Identify which cell holds the provided text, then report its (X, Y) central coordinate. 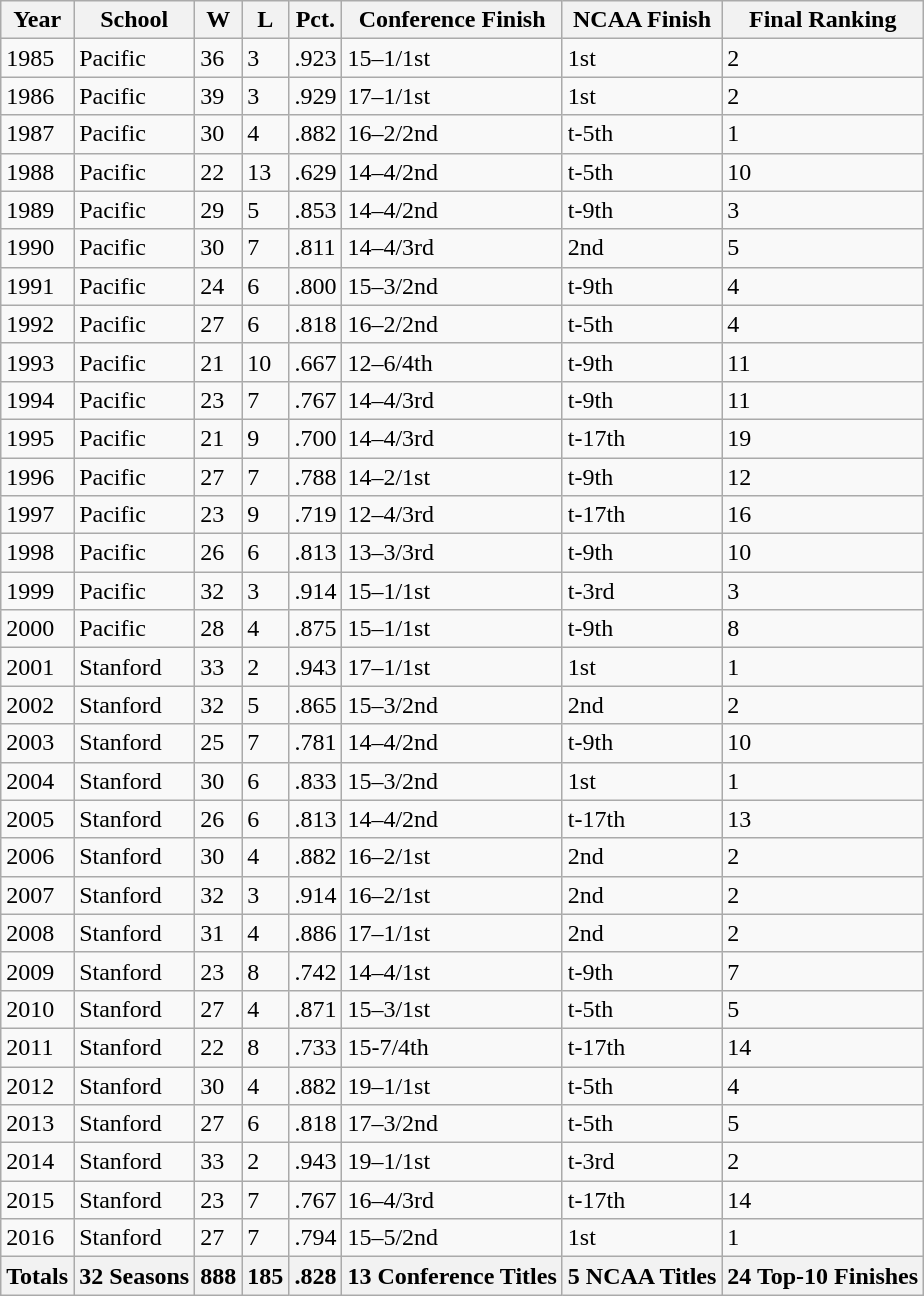
185 (266, 1276)
2004 (38, 781)
28 (218, 629)
13–3/3rd (452, 553)
24 (218, 286)
2016 (38, 1238)
24 Top-10 Finishes (823, 1276)
.781 (316, 743)
Totals (38, 1276)
1997 (38, 515)
Conference Finish (452, 20)
36 (218, 58)
14–4/1st (452, 971)
17–3/2nd (452, 1124)
.833 (316, 781)
.871 (316, 1009)
.875 (316, 629)
12–6/4th (452, 362)
32 Seasons (134, 1276)
.865 (316, 705)
13 Conference Titles (452, 1276)
12–4/3rd (452, 515)
Pct. (316, 20)
1996 (38, 477)
39 (218, 96)
.700 (316, 438)
.667 (316, 362)
2012 (38, 1085)
31 (218, 933)
16–4/3rd (452, 1200)
15-7/4th (452, 1047)
14–2/1st (452, 477)
.742 (316, 971)
12 (823, 477)
School (134, 20)
1993 (38, 362)
2005 (38, 819)
2006 (38, 857)
.733 (316, 1047)
25 (218, 743)
2014 (38, 1162)
.923 (316, 58)
888 (218, 1276)
2000 (38, 629)
NCAA Finish (642, 20)
L (266, 20)
Final Ranking (823, 20)
19 (823, 438)
2010 (38, 1009)
1987 (38, 134)
1992 (38, 324)
1995 (38, 438)
1990 (38, 248)
1998 (38, 553)
.853 (316, 210)
.800 (316, 286)
5 NCAA Titles (642, 1276)
29 (218, 210)
2001 (38, 667)
2007 (38, 895)
1994 (38, 400)
2015 (38, 1200)
2003 (38, 743)
.788 (316, 477)
1988 (38, 172)
15–3/1st (452, 1009)
2011 (38, 1047)
Year (38, 20)
.929 (316, 96)
1999 (38, 591)
2008 (38, 933)
.886 (316, 933)
2002 (38, 705)
.719 (316, 515)
2009 (38, 971)
1986 (38, 96)
.794 (316, 1238)
W (218, 20)
15–5/2nd (452, 1238)
.629 (316, 172)
1985 (38, 58)
16 (823, 515)
.811 (316, 248)
1989 (38, 210)
2013 (38, 1124)
.828 (316, 1276)
1991 (38, 286)
